Find where the given text appears and provide that cell's center as (X, Y) coordinate. 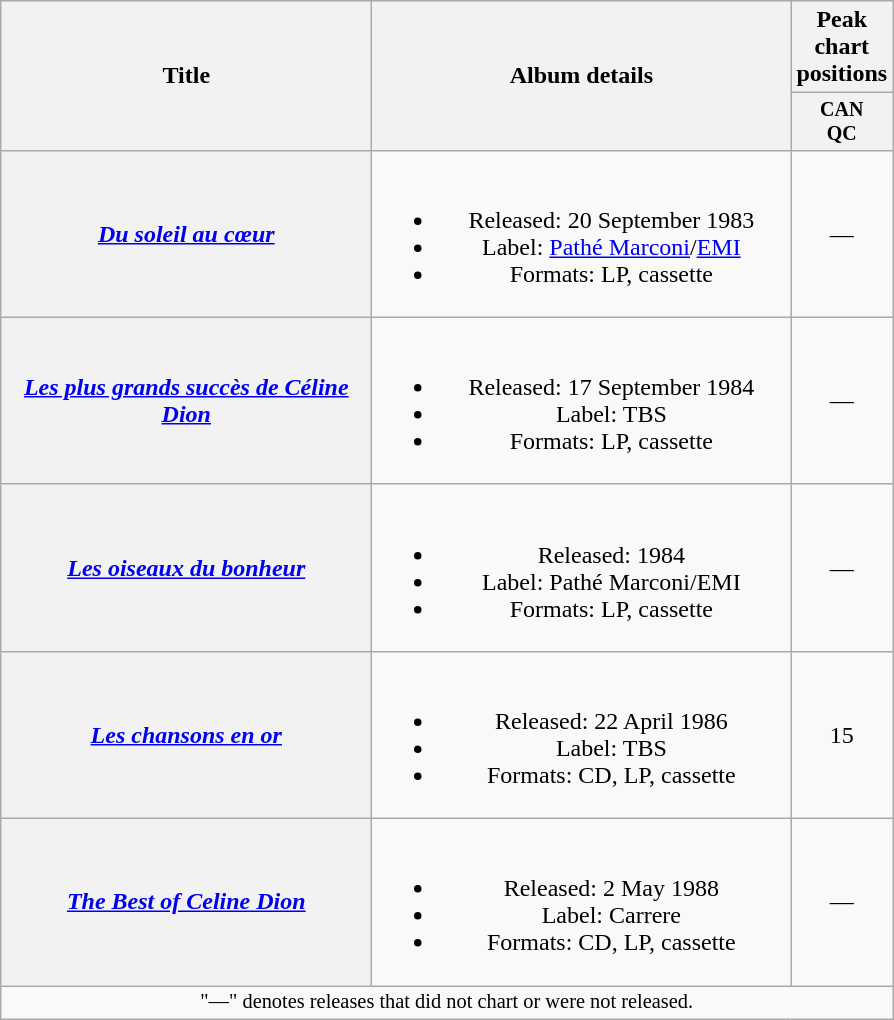
Title (186, 76)
CANQC (842, 122)
Les chansons en or (186, 734)
Les plus grands succès de Céline Dion (186, 400)
Les oiseaux du bonheur (186, 568)
"—" denotes releases that did not chart or were not released. (447, 1003)
Released: 1984Label: Pathé Marconi/EMIFormats: LP, cassette (582, 568)
Peak chart positions (842, 47)
Album details (582, 76)
The Best of Celine Dion (186, 902)
Released: 20 September 1983Label: Pathé Marconi/EMIFormats: LP, cassette (582, 234)
Du soleil au cœur (186, 234)
Released: 17 September 1984Label: TBSFormats: LP, cassette (582, 400)
15 (842, 734)
Released: 22 April 1986Label: TBSFormats: CD, LP, cassette (582, 734)
Released: 2 May 1988Label: CarrereFormats: CD, LP, cassette (582, 902)
